Identify which cell holds the provided text, then report its [x, y] central coordinate. 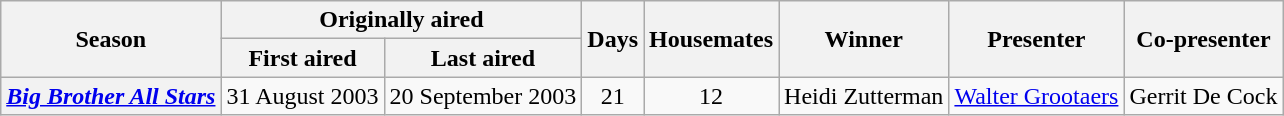
31 August 2003 [302, 96]
Heidi Zutterman [864, 96]
First aired [302, 58]
Last aired [483, 58]
20 September 2003 [483, 96]
Big Brother All Stars [111, 96]
Gerrit De Cock [1204, 96]
Originally aired [402, 20]
Walter Grootaers [1036, 96]
Co-presenter [1204, 39]
Presenter [1036, 39]
Winner [864, 39]
Season [111, 39]
12 [712, 96]
Housemates [712, 39]
21 [613, 96]
Days [613, 39]
